Capture the cell that displays the provided text and extract its (x, y) central coordinate. 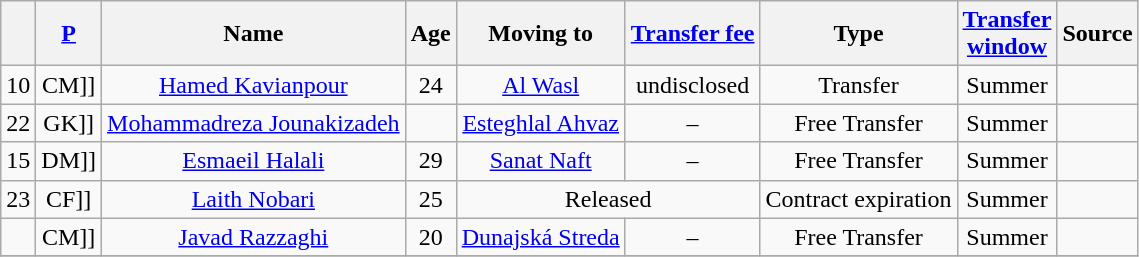
Name (254, 34)
29 (430, 161)
DM]] (69, 161)
Dunajská Streda (540, 237)
Transferwindow (1007, 34)
Esteghlal Ahvaz (540, 123)
10 (18, 85)
Esmaeil Halali (254, 161)
Mohammadreza Jounakizadeh (254, 123)
P (69, 34)
Al Wasl (540, 85)
24 (430, 85)
Transfer fee (692, 34)
Transfer (858, 85)
Hamed Kavianpour (254, 85)
Contract expiration (858, 199)
Type (858, 34)
Sanat Naft (540, 161)
Source (1098, 34)
Age (430, 34)
Released (608, 199)
20 (430, 237)
22 (18, 123)
GK]] (69, 123)
15 (18, 161)
CF]] (69, 199)
Javad Razzaghi (254, 237)
Moving to (540, 34)
25 (430, 199)
23 (18, 199)
undisclosed (692, 85)
Laith Nobari (254, 199)
